Return [x, y] of the center of cell containing provided text 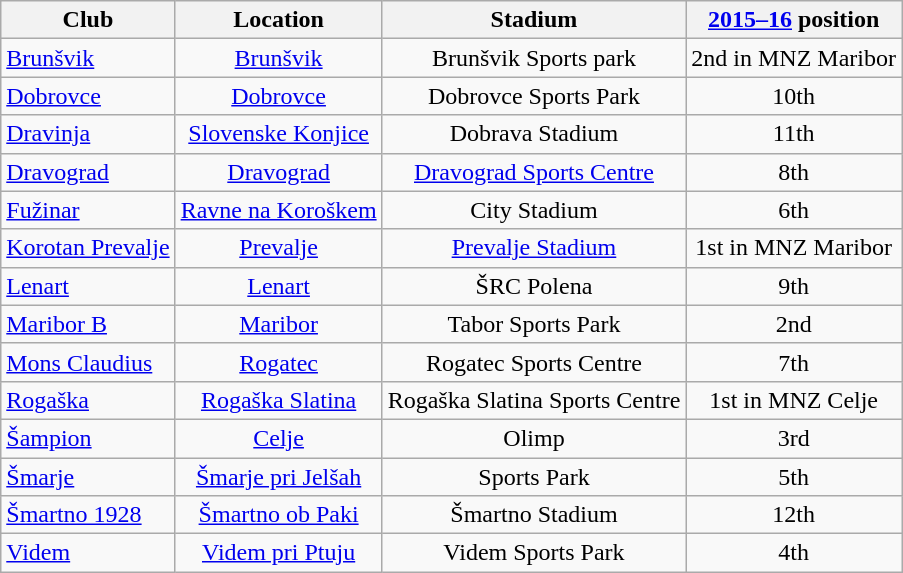
Olimp [534, 438]
2nd [794, 324]
Prevalje [278, 248]
Slovenske Konjice [278, 134]
10th [794, 96]
8th [794, 172]
4th [794, 553]
9th [794, 286]
Dobrovce Sports Park [534, 96]
3rd [794, 438]
Dravinja [88, 134]
11th [794, 134]
Dobrava Stadium [534, 134]
Videm [88, 553]
Location [278, 20]
Rogaška Slatina [278, 400]
Tabor Sports Park [534, 324]
Rogaška [88, 400]
Rogatec Sports Centre [534, 362]
Celje [278, 438]
Mons Claudius [88, 362]
Stadium [534, 20]
Sports Park [534, 477]
Maribor B [88, 324]
6th [794, 210]
2015–16 position [794, 20]
Rogatec [278, 362]
Videm Sports Park [534, 553]
12th [794, 515]
Ravne na Koroškem [278, 210]
Brunšvik Sports park [534, 58]
ŠRC Polena [534, 286]
Korotan Prevalje [88, 248]
1st in MNZ Celje [794, 400]
Videm pri Ptuju [278, 553]
Prevalje Stadium [534, 248]
Dravograd Sports Centre [534, 172]
Fužinar [88, 210]
7th [794, 362]
Šampion [88, 438]
Šmartno Stadium [534, 515]
Šmartno 1928 [88, 515]
Club [88, 20]
Šmartno ob Paki [278, 515]
Šmarje [88, 477]
Šmarje pri Jelšah [278, 477]
1st in MNZ Maribor [794, 248]
Maribor [278, 324]
5th [794, 477]
Rogaška Slatina Sports Centre [534, 400]
City Stadium [534, 210]
2nd in MNZ Maribor [794, 58]
